Determine the [X, Y] coordinate at the center of the cell enclosing the given text.  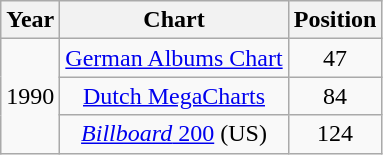
Position [335, 20]
Chart [174, 20]
Dutch MegaCharts [174, 96]
84 [335, 96]
1990 [30, 96]
German Albums Chart [174, 58]
124 [335, 134]
47 [335, 58]
Year [30, 20]
Billboard 200 (US) [174, 134]
